Scan for the cell matching the given text and deliver its [X, Y] coordinate at center. 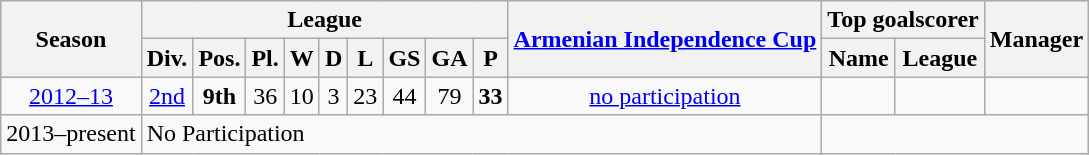
2nd [167, 96]
Manager [1036, 39]
Season [71, 39]
No Participation [482, 134]
D [333, 58]
Top goalscorer [903, 20]
Name [859, 58]
P [490, 58]
79 [450, 96]
9th [220, 96]
33 [490, 96]
10 [302, 96]
GS [404, 58]
44 [404, 96]
3 [333, 96]
no participation [665, 96]
GA [450, 58]
Armenian Independence Cup [665, 39]
Pos. [220, 58]
2013–present [71, 134]
23 [366, 96]
Pl. [265, 58]
Div. [167, 58]
36 [265, 96]
L [366, 58]
2012–13 [71, 96]
W [302, 58]
